Detect which cell encompasses the target text, then output its [X, Y] center coordinate. 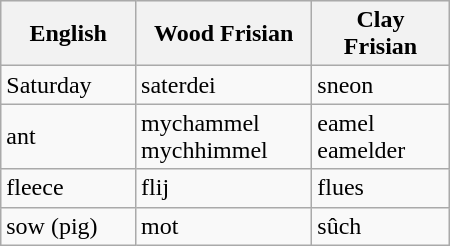
Wood Frisian [224, 34]
fleece [68, 188]
flues [380, 188]
mot [224, 226]
eameleamelder [380, 136]
Saturday [68, 85]
sneon [380, 85]
English [68, 34]
flij [224, 188]
Clay Frisian [380, 34]
sûch [380, 226]
ant [68, 136]
mychammelmychhimmel [224, 136]
saterdei [224, 85]
sow (pig) [68, 226]
